Return (X, Y) of the center of cell containing provided text 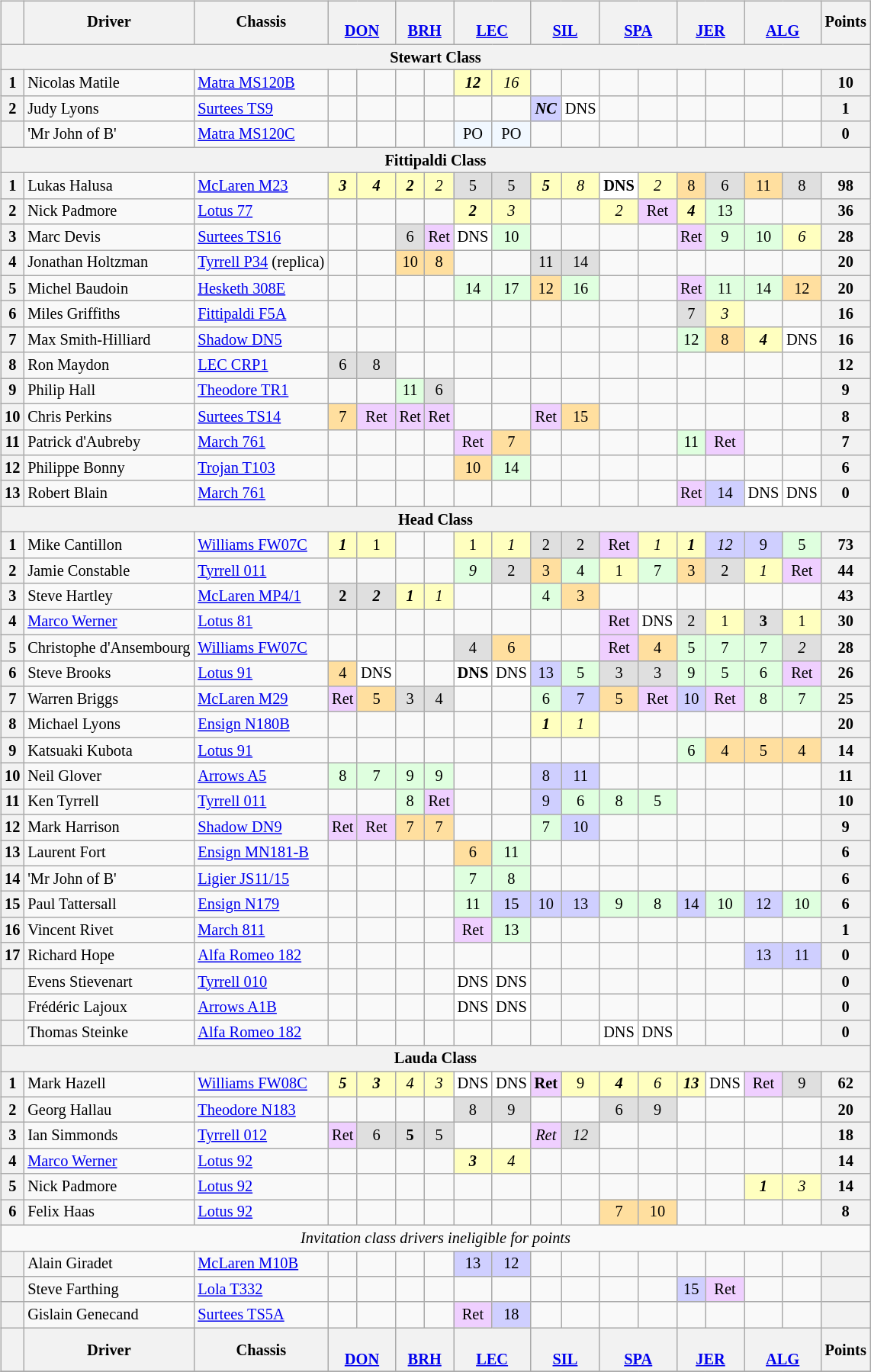
Steve Brooks (108, 673)
Fittipaldi F5A (261, 314)
Lotus 81 (261, 622)
Judy Lyons (108, 109)
Marc Devis (108, 237)
25 (846, 699)
43 (846, 596)
Trojan T103 (261, 468)
Mark Hazell (108, 1084)
Max Smith-Hilliard (108, 340)
98 (846, 186)
Ensign MN181-B (261, 853)
Miles Griffiths (108, 314)
26 (846, 673)
Arrows A5 (261, 776)
Shadow DN9 (261, 827)
Evens Stievenart (108, 982)
Ensign N179 (261, 904)
Head Class (435, 519)
Arrows A1B (261, 1007)
Steve Hartley (108, 596)
Frédéric Lajoux (108, 1007)
Patrick d'Aubreby (108, 442)
44 (846, 570)
LEC CRP1 (261, 365)
Richard Hope (108, 956)
Ron Maydon (108, 365)
Lukas Halusa (108, 186)
Tyrrell P34 (replica) (261, 263)
Williams FW08C (261, 1084)
Theodore TR1 (261, 391)
62 (846, 1084)
Stewart Class (435, 57)
Fittipaldi Class (435, 160)
Laurent Fort (108, 853)
McLaren M23 (261, 186)
Tyrrell 012 (261, 1136)
Surtees TS14 (261, 416)
Ligier JS11/15 (261, 879)
Tyrrell 010 (261, 982)
Hesketh 308E (261, 288)
Mark Harrison (108, 827)
Felix Haas (108, 1213)
Ensign N180B (261, 725)
Nicolas Matile (108, 83)
Lola T332 (261, 1290)
NC (546, 109)
Gislain Genecand (108, 1315)
Invitation class drivers ineligible for points (435, 1238)
McLaren M10B (261, 1264)
Theodore N183 (261, 1110)
March 811 (261, 930)
Steve Farthing (108, 1290)
Philippe Bonny (108, 468)
36 (846, 211)
Chris Perkins (108, 416)
Warren Briggs (108, 699)
Matra MS120C (261, 134)
McLaren MP4/1 (261, 596)
Katsuaki Kubota (108, 750)
Surtees TS5A (261, 1315)
Shadow DN5 (261, 340)
Neil Glover (108, 776)
Surtees TS16 (261, 237)
Jonathan Holtzman (108, 263)
73 (846, 545)
Robert Blain (108, 493)
30 (846, 622)
Thomas Steinke (108, 1033)
Georg Hallau (108, 1110)
Alain Giradet (108, 1264)
Vincent Rivet (108, 930)
Surtees TS9 (261, 109)
Lauda Class (435, 1059)
Matra MS120B (261, 83)
Ken Tyrrell (108, 802)
Michael Lyons (108, 725)
Michel Baudoin (108, 288)
Christophe d'Ansembourg (108, 647)
Lotus 77 (261, 211)
McLaren M29 (261, 699)
Philip Hall (108, 391)
Jamie Constable (108, 570)
Paul Tattersall (108, 904)
Mike Cantillon (108, 545)
Ian Simmonds (108, 1136)
